Scan for the cell matching the given text and deliver its [x, y] coordinate at center. 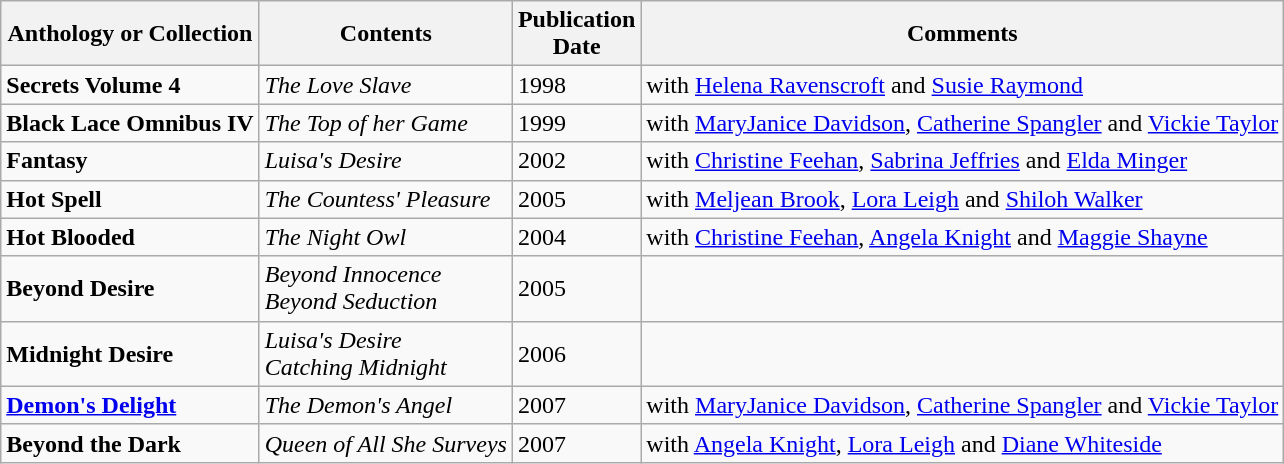
The Demon's Angel [386, 405]
PublicationDate [576, 34]
with Helena Ravenscroft and Susie Raymond [962, 85]
with Christine Feehan, Angela Knight and Maggie Shayne [962, 237]
Luisa's Desire [386, 161]
Luisa's DesireCatching Midnight [386, 354]
with Meljean Brook, Lora Leigh and Shiloh Walker [962, 199]
Anthology or Collection [130, 34]
Midnight Desire [130, 354]
Demon's Delight [130, 405]
The Night Owl [386, 237]
Beyond the Dark [130, 443]
Secrets Volume 4 [130, 85]
1998 [576, 85]
2002 [576, 161]
The Countess' Pleasure [386, 199]
2006 [576, 354]
Comments [962, 34]
Queen of All She Surveys [386, 443]
Hot Blooded [130, 237]
with Christine Feehan, Sabrina Jeffries and Elda Minger [962, 161]
1999 [576, 123]
The Love Slave [386, 85]
Fantasy [130, 161]
Beyond Desire [130, 288]
Hot Spell [130, 199]
Beyond InnocenceBeyond Seduction [386, 288]
with Angela Knight, Lora Leigh and Diane Whiteside [962, 443]
Black Lace Omnibus IV [130, 123]
The Top of her Game [386, 123]
2004 [576, 237]
Contents [386, 34]
